Return [x, y] of the center of cell containing provided text 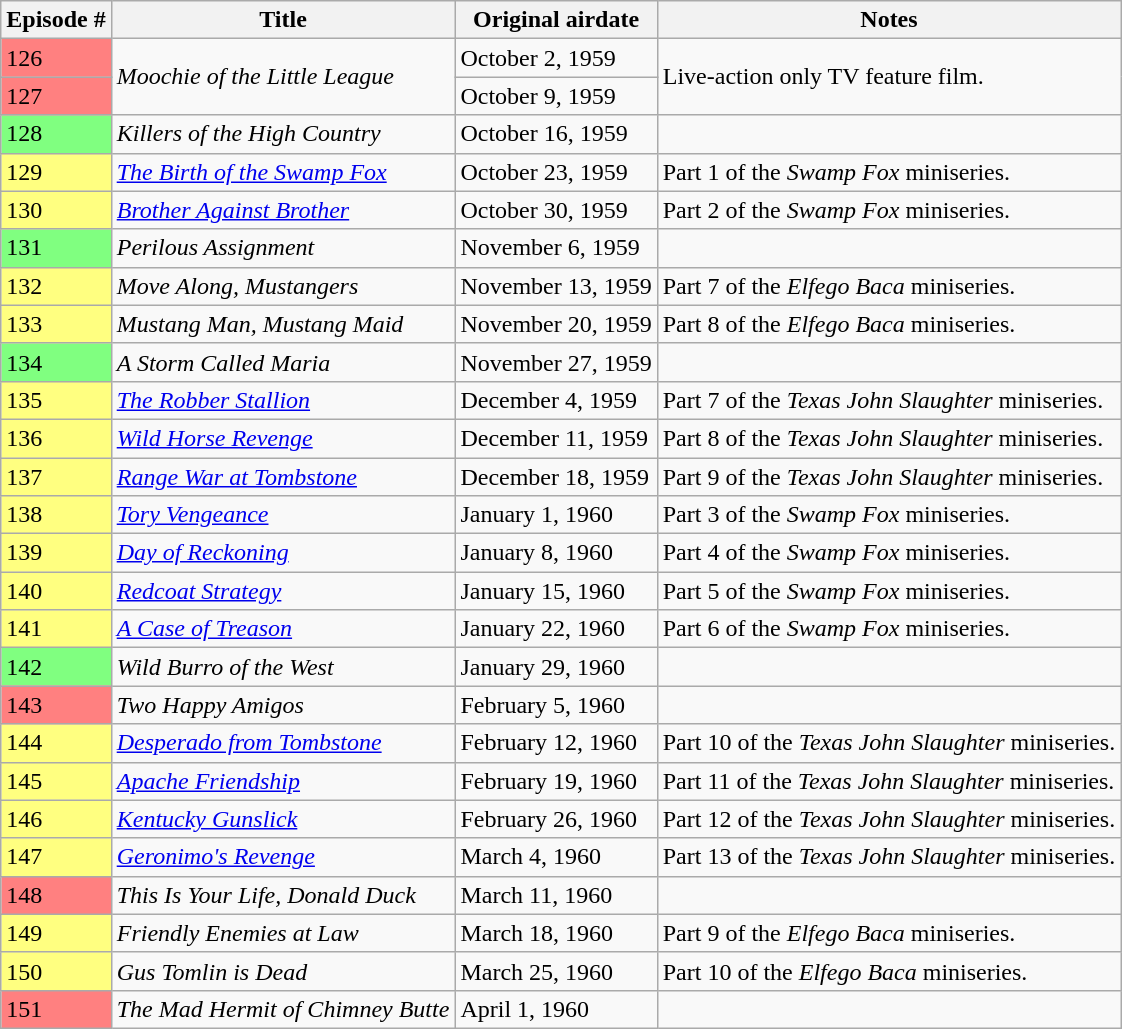
January 8, 1960 [556, 553]
149 [56, 933]
140 [56, 591]
126 [56, 58]
Part 5 of the Swamp Fox miniseries. [888, 591]
Part 1 of the Swamp Fox miniseries. [888, 172]
March 25, 1960 [556, 971]
Perilous Assignment [283, 248]
Part 8 of the Elfego Baca miniseries. [888, 324]
Part 9 of the Texas John Slaughter miniseries. [888, 477]
138 [56, 515]
November 27, 1959 [556, 362]
130 [56, 210]
October 30, 1959 [556, 210]
Geronimo's Revenge [283, 857]
146 [56, 819]
131 [56, 248]
The Robber Stallion [283, 400]
147 [56, 857]
Live-action only TV feature film. [888, 77]
135 [56, 400]
February 19, 1960 [556, 781]
Part 2 of the Swamp Fox miniseries. [888, 210]
March 11, 1960 [556, 895]
A Case of Treason [283, 629]
This Is Your Life, Donald Duck [283, 895]
136 [56, 438]
151 [56, 1009]
December 4, 1959 [556, 400]
February 5, 1960 [556, 705]
Wild Burro of the West [283, 667]
October 23, 1959 [556, 172]
Part 9 of the Elfego Baca miniseries. [888, 933]
Range War at Tombstone [283, 477]
127 [56, 96]
Part 11 of the Texas John Slaughter miniseries. [888, 781]
134 [56, 362]
December 11, 1959 [556, 438]
January 1, 1960 [556, 515]
December 18, 1959 [556, 477]
Part 12 of the Texas John Slaughter miniseries. [888, 819]
March 18, 1960 [556, 933]
October 16, 1959 [556, 134]
139 [56, 553]
144 [56, 743]
October 2, 1959 [556, 58]
148 [56, 895]
128 [56, 134]
Friendly Enemies at Law [283, 933]
150 [56, 971]
129 [56, 172]
November 20, 1959 [556, 324]
Part 6 of the Swamp Fox miniseries. [888, 629]
November 6, 1959 [556, 248]
January 22, 1960 [556, 629]
Apache Friendship [283, 781]
Part 3 of the Swamp Fox miniseries. [888, 515]
Gus Tomlin is Dead [283, 971]
Desperado from Tombstone [283, 743]
Part 10 of the Texas John Slaughter miniseries. [888, 743]
Title [283, 20]
March 4, 1960 [556, 857]
143 [56, 705]
Part 8 of the Texas John Slaughter miniseries. [888, 438]
Notes [888, 20]
November 13, 1959 [556, 286]
January 15, 1960 [556, 591]
Redcoat Strategy [283, 591]
Episode # [56, 20]
Mustang Man, Mustang Maid [283, 324]
Part 10 of the Elfego Baca miniseries. [888, 971]
Killers of the High Country [283, 134]
Kentucky Gunslick [283, 819]
141 [56, 629]
Part 7 of the Texas John Slaughter miniseries. [888, 400]
Moochie of the Little League [283, 77]
Original airdate [556, 20]
Two Happy Amigos [283, 705]
Wild Horse Revenge [283, 438]
A Storm Called Maria [283, 362]
Part 4 of the Swamp Fox miniseries. [888, 553]
Brother Against Brother [283, 210]
133 [56, 324]
February 26, 1960 [556, 819]
145 [56, 781]
137 [56, 477]
The Mad Hermit of Chimney Butte [283, 1009]
Tory Vengeance [283, 515]
January 29, 1960 [556, 667]
February 12, 1960 [556, 743]
Move Along, Mustangers [283, 286]
142 [56, 667]
Day of Reckoning [283, 553]
Part 7 of the Elfego Baca miniseries. [888, 286]
The Birth of the Swamp Fox [283, 172]
October 9, 1959 [556, 96]
Part 13 of the Texas John Slaughter miniseries. [888, 857]
April 1, 1960 [556, 1009]
132 [56, 286]
